Identify which cell holds the provided text, then report its [X, Y] central coordinate. 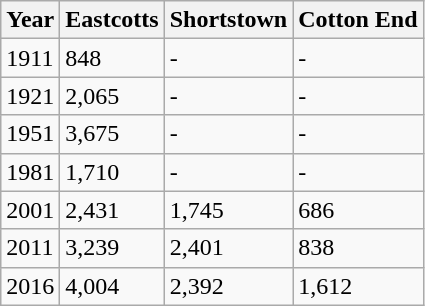
1921 [30, 96]
2,431 [112, 210]
2,065 [112, 96]
3,239 [112, 248]
Shortstown [228, 20]
2011 [30, 248]
4,004 [112, 286]
Year [30, 20]
Cotton End [358, 20]
1,745 [228, 210]
2016 [30, 286]
848 [112, 58]
1981 [30, 172]
1,612 [358, 286]
1911 [30, 58]
1951 [30, 134]
2,392 [228, 286]
686 [358, 210]
Eastcotts [112, 20]
838 [358, 248]
1,710 [112, 172]
3,675 [112, 134]
2,401 [228, 248]
2001 [30, 210]
